Provide the (X, Y) coordinate of the cell's center where the given text is located.  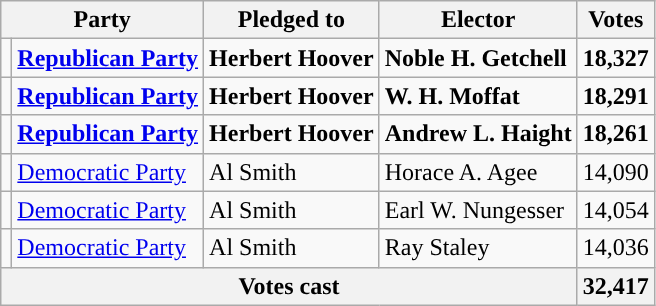
Votes cast (289, 286)
14,090 (616, 172)
32,417 (616, 286)
Elector (478, 20)
Noble H. Getchell (478, 58)
Horace A. Agee (478, 172)
Party (102, 20)
18,327 (616, 58)
14,036 (616, 248)
Andrew L. Haight (478, 134)
14,054 (616, 210)
W. H. Moffat (478, 96)
18,261 (616, 134)
18,291 (616, 96)
Ray Staley (478, 248)
Earl W. Nungesser (478, 210)
Pledged to (292, 20)
Votes (616, 20)
